Output the [x, y] coordinate of the center of the cell containing the given text.  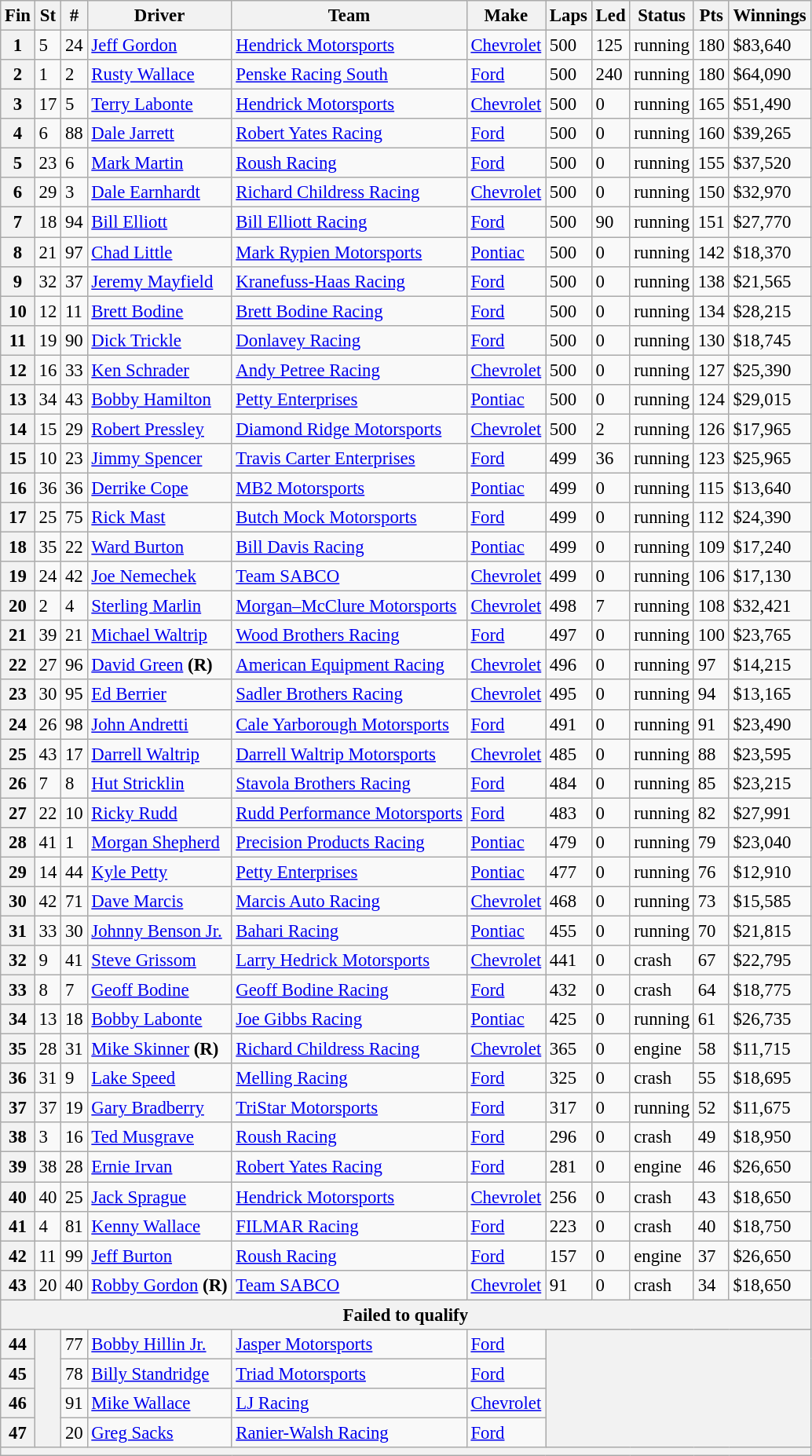
85 [711, 783]
Jasper Motorsports [349, 1344]
$27,991 [770, 813]
112 [711, 518]
49 [711, 1138]
491 [569, 724]
142 [711, 252]
73 [711, 902]
$21,565 [770, 281]
$18,695 [770, 1078]
$13,165 [770, 695]
Team [349, 16]
497 [569, 635]
58 [711, 1049]
477 [569, 872]
127 [711, 370]
71 [74, 902]
Make [506, 16]
47 [18, 1432]
Led [611, 16]
$83,640 [770, 46]
Wood Brothers Racing [349, 635]
Brett Bodine [159, 311]
LJ Racing [349, 1403]
70 [711, 931]
425 [569, 1019]
Failed to qualify [405, 1315]
$18,745 [770, 340]
165 [711, 104]
$37,520 [770, 163]
484 [569, 783]
78 [74, 1374]
79 [711, 843]
$17,965 [770, 429]
$15,585 [770, 902]
Melling Racing [349, 1078]
$23,040 [770, 843]
Bill Davis Racing [349, 547]
Triad Motorsports [349, 1374]
FILMAR Racing [349, 1226]
498 [569, 606]
468 [569, 902]
$25,965 [770, 459]
$22,795 [770, 960]
Mark Rypien Motorsports [349, 252]
Penske Racing South [349, 75]
95 [74, 695]
Chad Little [159, 252]
256 [569, 1197]
$23,595 [770, 754]
St [47, 16]
317 [569, 1108]
$21,815 [770, 931]
Geoff Bodine [159, 990]
Sadler Brothers Racing [349, 695]
$39,265 [770, 134]
Darrell Waltrip [159, 754]
Rick Mast [159, 518]
Bobby Hillin Jr. [159, 1344]
138 [711, 281]
TriStar Motorsports [349, 1108]
155 [711, 163]
Ed Berrier [159, 695]
160 [711, 134]
$18,950 [770, 1138]
Brett Bodine Racing [349, 311]
$13,640 [770, 488]
American Equipment Racing [349, 665]
496 [569, 665]
99 [74, 1256]
Jeff Gordon [159, 46]
$18,370 [770, 252]
$64,090 [770, 75]
Sterling Marlin [159, 606]
Donlavey Racing [349, 340]
MB2 Motorsports [349, 488]
$23,215 [770, 783]
96 [74, 665]
67 [711, 960]
David Green (R) [159, 665]
$12,910 [770, 872]
Johnny Benson Jr. [159, 931]
52 [711, 1108]
98 [74, 724]
$14,215 [770, 665]
Bobby Hamilton [159, 400]
Ernie Irvan [159, 1167]
Ricky Rudd [159, 813]
$18,775 [770, 990]
495 [569, 695]
$25,390 [770, 370]
Kranefuss-Haas Racing [349, 281]
$28,215 [770, 311]
$24,390 [770, 518]
455 [569, 931]
Jack Sprague [159, 1197]
Robby Gordon (R) [159, 1285]
123 [711, 459]
Pts [711, 16]
Jimmy Spencer [159, 459]
81 [74, 1226]
$51,490 [770, 104]
109 [711, 547]
Laps [569, 16]
$29,015 [770, 400]
Dick Trickle [159, 340]
Greg Sacks [159, 1432]
Butch Mock Motorsports [349, 518]
Terry Labonte [159, 104]
76 [711, 872]
223 [569, 1226]
$26,735 [770, 1019]
Ken Schrader [159, 370]
55 [711, 1078]
Michael Waltrip [159, 635]
Kenny Wallace [159, 1226]
Darrell Waltrip Motorsports [349, 754]
John Andretti [159, 724]
Dave Marcis [159, 902]
150 [711, 192]
Bahari Racing [349, 931]
Jeremy Mayfield [159, 281]
Geoff Bodine Racing [349, 990]
Status [661, 16]
$32,970 [770, 192]
115 [711, 488]
Bill Elliott [159, 222]
61 [711, 1019]
441 [569, 960]
82 [711, 813]
124 [711, 400]
Rudd Performance Motorsports [349, 813]
$27,770 [770, 222]
Bobby Labonte [159, 1019]
Morgan–McClure Motorsports [349, 606]
$23,490 [770, 724]
Billy Standridge [159, 1374]
$11,715 [770, 1049]
Jeff Burton [159, 1256]
$23,765 [770, 635]
Joe Gibbs Racing [349, 1019]
Ranier-Walsh Racing [349, 1432]
125 [611, 46]
Robert Pressley [159, 429]
108 [711, 606]
325 [569, 1078]
126 [711, 429]
130 [711, 340]
Bill Elliott Racing [349, 222]
Kyle Petty [159, 872]
432 [569, 990]
Marcis Auto Racing [349, 902]
479 [569, 843]
45 [18, 1374]
64 [711, 990]
134 [711, 311]
483 [569, 813]
157 [569, 1256]
Driver [159, 16]
Dale Jarrett [159, 134]
240 [611, 75]
# [74, 16]
77 [74, 1344]
Dale Earnhardt [159, 192]
75 [74, 518]
$32,421 [770, 606]
Diamond Ridge Motorsports [349, 429]
Derrike Cope [159, 488]
Mike Wallace [159, 1403]
106 [711, 576]
Winnings [770, 16]
Lake Speed [159, 1078]
100 [711, 635]
151 [711, 222]
Cale Yarborough Motorsports [349, 724]
Stavola Brothers Racing [349, 783]
$17,240 [770, 547]
$11,675 [770, 1108]
Hut Stricklin [159, 783]
$17,130 [770, 576]
365 [569, 1049]
Andy Petree Racing [349, 370]
Precision Products Racing [349, 843]
Ward Burton [159, 547]
Gary Bradberry [159, 1108]
$18,750 [770, 1226]
281 [569, 1167]
Mike Skinner (R) [159, 1049]
Joe Nemechek [159, 576]
Larry Hedrick Motorsports [349, 960]
Steve Grissom [159, 960]
296 [569, 1138]
Rusty Wallace [159, 75]
Morgan Shepherd [159, 843]
Mark Martin [159, 163]
485 [569, 754]
Ted Musgrave [159, 1138]
Fin [18, 16]
Travis Carter Enterprises [349, 459]
